Provide the (X, Y) coordinate of the cell's center where the given text is located.  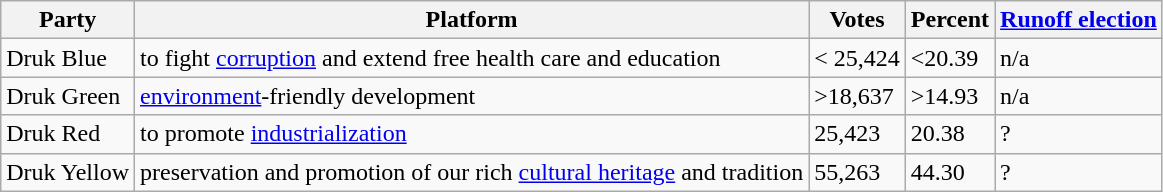
<20.39 (950, 58)
to fight corruption and extend free health care and education (472, 58)
to promote industrialization (472, 134)
44.30 (950, 172)
Party (68, 20)
Druk Red (68, 134)
20.38 (950, 134)
>18,637 (858, 96)
Runoff election (1079, 20)
preservation and promotion of our rich cultural heritage and tradition (472, 172)
Druk Green (68, 96)
Votes (858, 20)
Druk Yellow (68, 172)
Percent (950, 20)
Platform (472, 20)
< 25,424 (858, 58)
Druk Blue (68, 58)
>14.93 (950, 96)
environment-friendly development (472, 96)
55,263 (858, 172)
25,423 (858, 134)
